Pinpoint the cell where the given text exists, returning its [x, y] midpoint coordinate. 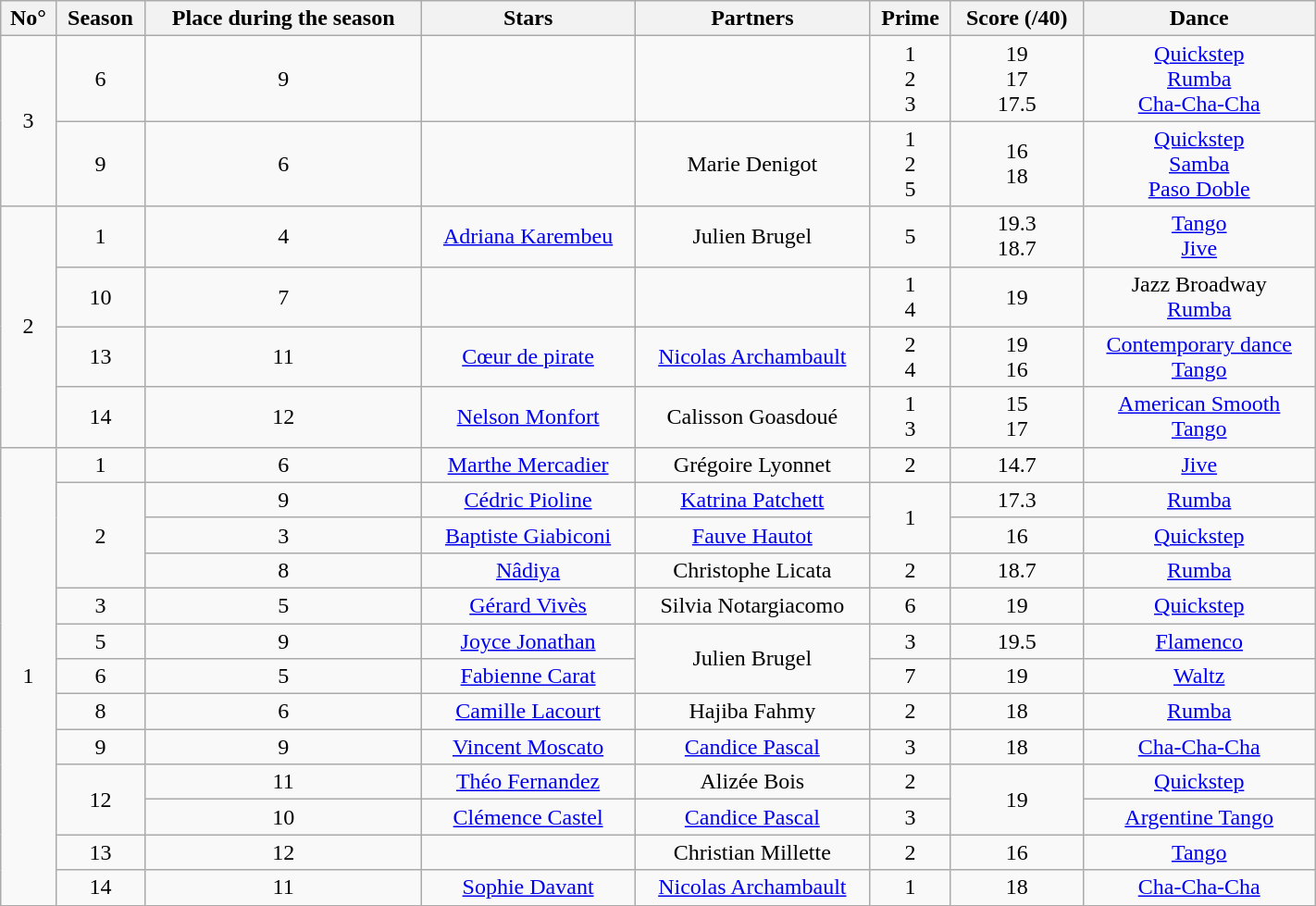
TangoJive [1199, 237]
Partners [752, 19]
Joyce Jonathan [528, 641]
Cœur de pirate [528, 357]
125 [911, 164]
Fauve Hautot [752, 535]
24 [911, 357]
Camille Lacourt [528, 712]
Hajiba Fahmy [752, 712]
Adriana Karembeu [528, 237]
Silvia Notargiacomo [752, 605]
Gérard Vivès [528, 605]
Sophie Davant [528, 887]
Nelson Monfort [528, 416]
QuickstepSambaPaso Doble [1199, 164]
1517 [1016, 416]
Katrina Patchett [752, 500]
Stars [528, 19]
Contemporary danceTango [1199, 357]
Marie Denigot [752, 164]
14.7 [1016, 465]
QuickstepRumbaCha-Cha-Cha [1199, 79]
Baptiste Giabiconi [528, 535]
Fabienne Carat [528, 676]
No° [28, 19]
1618 [1016, 164]
Christophe Licata [752, 570]
Alizée Bois [752, 782]
4 [283, 237]
Jazz BroadwayRumba [1199, 296]
191717.5 [1016, 79]
Théo Fernandez [528, 782]
Place during the season [283, 19]
Nâdiya [528, 570]
American SmoothTango [1199, 416]
Jive [1199, 465]
19.318.7 [1016, 237]
Waltz [1199, 676]
19.5 [1016, 641]
123 [911, 79]
Vincent Moscato [528, 747]
Marthe Mercadier [528, 465]
Cédric Pioline [528, 500]
Dance [1199, 19]
Argentine Tango [1199, 817]
Grégoire Lyonnet [752, 465]
Flamenco [1199, 641]
Clémence Castel [528, 817]
17.3 [1016, 500]
Prime [911, 19]
1916 [1016, 357]
Season [100, 19]
Christian Millette [752, 852]
18.7 [1016, 570]
Score (/40) [1016, 19]
Tango [1199, 852]
Calisson Goasdoué [752, 416]
